From the cell containing the given text, extract its center point as [x, y] coordinate. 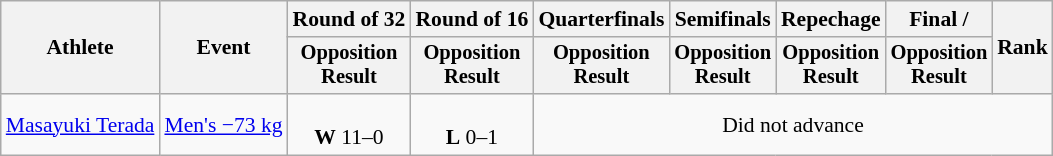
Rank [1022, 48]
Quarterfinals [601, 19]
Final / [940, 19]
Event [223, 48]
Round of 32 [350, 19]
W 11–0 [350, 124]
Athlete [80, 48]
Did not advance [792, 124]
Men's −73 kg [223, 124]
L 0–1 [472, 124]
Masayuki Terada [80, 124]
Round of 16 [472, 19]
Semifinals [722, 19]
Repechage [831, 19]
